Capture the cell that displays the provided text and extract its (x, y) central coordinate. 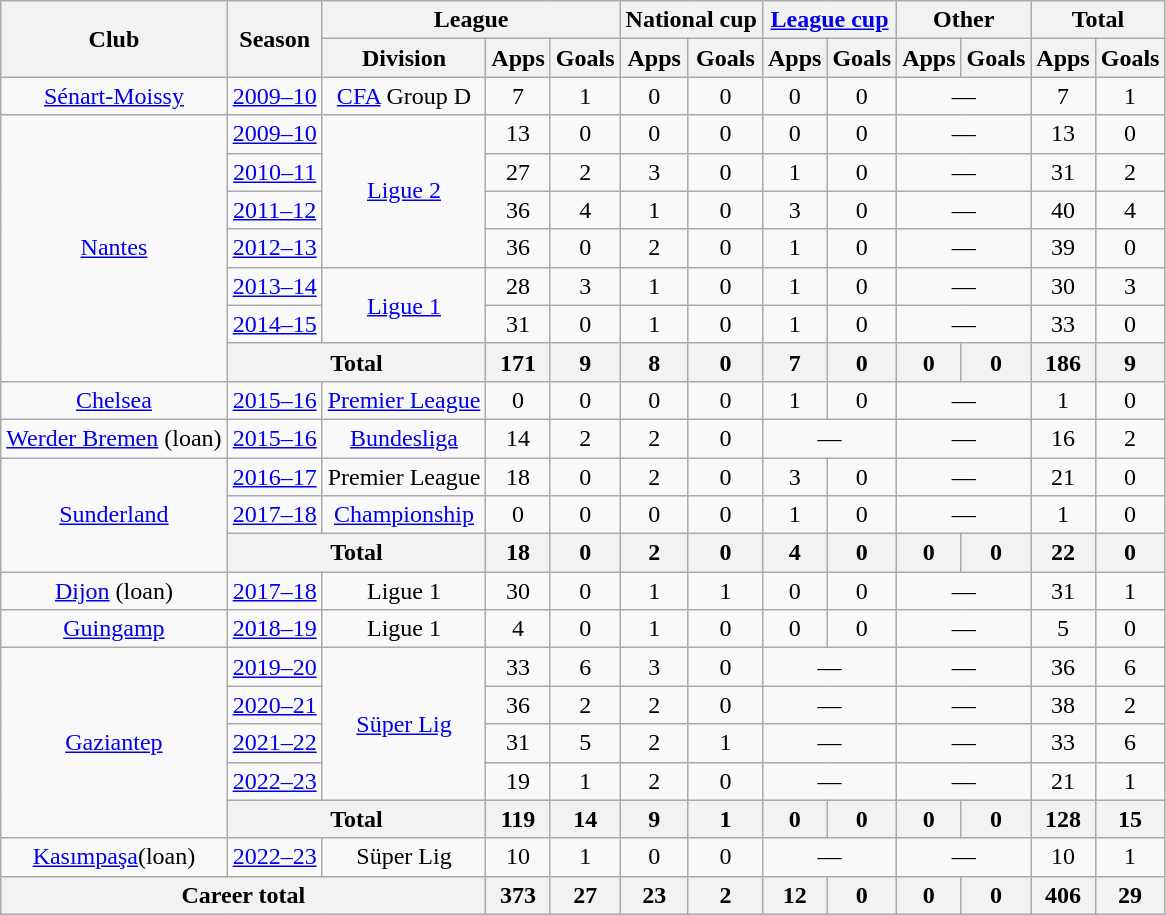
2020–21 (274, 705)
2013–14 (274, 286)
12 (794, 895)
Division (404, 58)
171 (518, 362)
2010–11 (274, 172)
15 (1130, 819)
Club (114, 39)
39 (1063, 248)
119 (518, 819)
40 (1063, 210)
Nantes (114, 248)
CFA Group D (404, 96)
28 (518, 286)
Guingamp (114, 629)
National cup (691, 20)
Chelsea (114, 400)
Sénart-Moissy (114, 96)
Kasımpaşa(loan) (114, 857)
23 (654, 895)
406 (1063, 895)
128 (1063, 819)
Dijon (loan) (114, 591)
League (471, 20)
2016–17 (274, 477)
2019–20 (274, 667)
Championship (404, 515)
Career total (244, 895)
2011–12 (274, 210)
186 (1063, 362)
19 (518, 781)
League cup (829, 20)
Bundesliga (404, 438)
Other (964, 20)
8 (654, 362)
Gaziantep (114, 743)
38 (1063, 705)
2018–19 (274, 629)
Ligue 2 (404, 191)
16 (1063, 438)
Sunderland (114, 515)
2012–13 (274, 248)
2014–15 (274, 324)
22 (1063, 553)
Season (274, 39)
Werder Bremen (loan) (114, 438)
2021–22 (274, 743)
373 (518, 895)
29 (1130, 895)
